Find where the given text appears and provide that cell's center as [X, Y] coordinate. 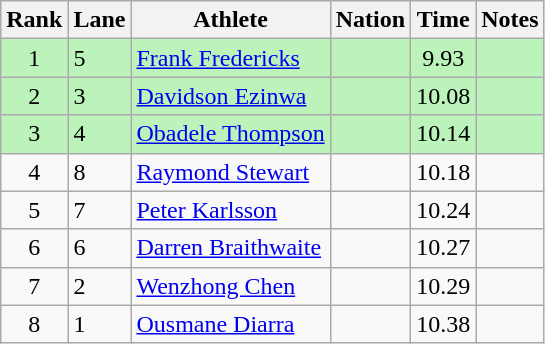
Time [444, 20]
Peter Karlsson [230, 210]
Rank [34, 20]
Darren Braithwaite [230, 248]
10.29 [444, 286]
Lane [100, 20]
Athlete [230, 20]
10.27 [444, 248]
10.18 [444, 172]
10.38 [444, 324]
Raymond Stewart [230, 172]
Ousmane Diarra [230, 324]
Wenzhong Chen [230, 286]
Nation [370, 20]
10.08 [444, 96]
10.24 [444, 210]
Davidson Ezinwa [230, 96]
9.93 [444, 58]
Notes [510, 20]
10.14 [444, 134]
Obadele Thompson [230, 134]
Frank Fredericks [230, 58]
